Return the [x, y] coordinate for the center point of the cell that contains the specified text.  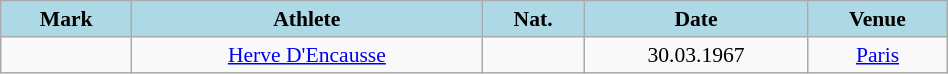
30.03.1967 [696, 55]
Nat. [533, 19]
Date [696, 19]
Paris [878, 55]
Athlete [307, 19]
Herve D'Encausse [307, 55]
Venue [878, 19]
Mark [66, 19]
